Search for the cell housing the specified text and yield its [x, y] center coordinate. 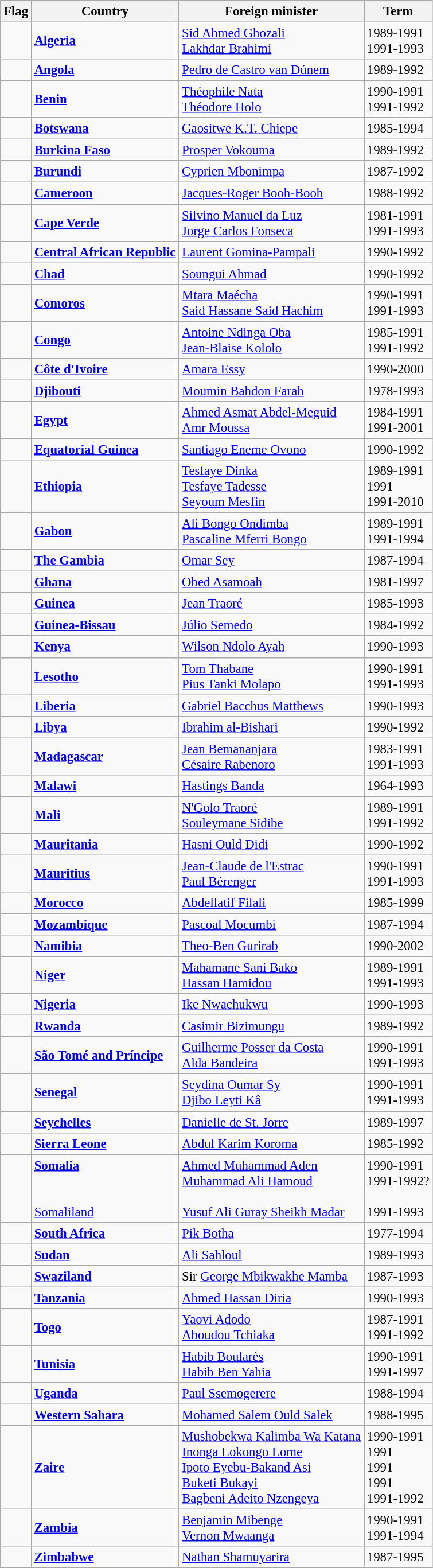
Santiago Eneme Ovono [272, 449]
Gabon [104, 531]
1985-19911991-1992 [398, 340]
1990-2000 [398, 369]
Théophile NataThéodore Holo [272, 100]
Laurent Gomina-Pampali [272, 252]
Ike Nwachukwu [272, 1005]
Chad [104, 274]
Comoros [104, 303]
1977-1994 [398, 1233]
Côte d'Ivoire [104, 369]
Mozambique [104, 925]
Egypt [104, 420]
1987-1992 [398, 172]
1990-19911991-1992?1991-1993 [398, 1189]
1987-19911991-1992 [398, 1328]
Theo-Ben Gurirab [272, 946]
Kenya [104, 647]
Sudan [104, 1255]
Casimir Bizimungu [272, 1026]
1981-19911991-1993 [398, 223]
Danielle de St. Jorre [272, 1122]
Swaziland [104, 1277]
Mushobekwa Kalimba Wa KatanaInonga Lokongo LomeIpoto Eyebu-Bakand AsiBuketi BukayiBagbeni Adeito Nzengeya [272, 1468]
1985-1992 [398, 1143]
Gaositwe K.T. Chiepe [272, 129]
Western Sahara [104, 1415]
Paul Ssemogerere [272, 1394]
Burundi [104, 172]
1983-19911991-1993 [398, 756]
Togo [104, 1328]
Benin [104, 100]
Ali Sahloul [272, 1255]
Burkina Faso [104, 150]
Omar Sey [272, 561]
1990-2002 [398, 946]
1987-1995 [398, 1557]
Liberia [104, 706]
Ibrahim al-Bishari [272, 727]
1989-199119911991-2010 [398, 487]
1989-19911991-1992 [398, 815]
Rwanda [104, 1026]
1985-1994 [398, 129]
Cyprien Mbonimpa [272, 172]
Tunisia [104, 1364]
Hastings Banda [272, 786]
Jean BemananjaraCésaire Rabenoro [272, 756]
Lesotho [104, 676]
Pik Botha [272, 1233]
Zaire [104, 1468]
Niger [104, 975]
Gabriel Bacchus Matthews [272, 706]
Country [104, 11]
Amara Essy [272, 369]
Nathan Shamuyarira [272, 1557]
Tom ThabanePius Tanki Molapo [272, 676]
Pedro de Castro van Dúnem [272, 70]
1989-1997 [398, 1122]
SomaliaSomaliland [104, 1189]
1985-1999 [398, 903]
Abdellatif Filali [272, 903]
N'Golo TraoréSouleymane Sidibe [272, 815]
Botswana [104, 129]
Ahmed Muhammad AdenMuhammad Ali HamoudYusuf Ali Guray Sheikh Madar [272, 1189]
Libya [104, 727]
1978-1993 [398, 391]
1990-19911991199119911991-1992 [398, 1468]
Obed Asamoah [272, 582]
1987-1993 [398, 1277]
Ethiopia [104, 487]
1988-1994 [398, 1394]
1988-1995 [398, 1415]
Algeria [104, 41]
Flag [16, 11]
Jean-Claude de l'EstracPaul Bérenger [272, 873]
Habib BoularèsHabib Ben Yahia [272, 1364]
Djibouti [104, 391]
1989-1993 [398, 1255]
Ali Bongo OndimbaPascaline Mferri Bongo [272, 531]
Cameroon [104, 193]
Seydina Oumar SyDjibo Leyti Kâ [272, 1092]
Malawi [104, 786]
Cape Verde [104, 223]
Nigeria [104, 1005]
Zambia [104, 1528]
1984-19911991-2001 [398, 420]
The Gambia [104, 561]
Ahmed Asmat Abdel-MeguidAmr Moussa [272, 420]
Moumin Bahdon Farah [272, 391]
Namibia [104, 946]
Tanzania [104, 1298]
1981-1997 [398, 582]
Guinea-Bissau [104, 625]
Guilherme Posser da CostaAlda Bandeira [272, 1056]
Sierra Leone [104, 1143]
Central African Republic [104, 252]
Congo [104, 340]
Antoine Ndinga ObaJean-Blaise Kololo [272, 340]
Foreign minister [272, 11]
Ghana [104, 582]
1988-1992 [398, 193]
1964-1993 [398, 786]
Mauritania [104, 845]
Seychelles [104, 1122]
1990-19911991-1992 [398, 100]
Pascoal Mocumbi [272, 925]
Abdul Karim Koroma [272, 1143]
Hasni Ould Didi [272, 845]
Mtara MaéchaSaid Hassane Said Hachim [272, 303]
Benjamin MibengeVernon Mwaanga [272, 1528]
Silvino Manuel da LuzJorge Carlos Fonseca [272, 223]
Jean Traoré [272, 604]
1990-19911991-1997 [398, 1364]
Mahamane Sani BakoHassan Hamidou [272, 975]
Sid Ahmed GhozaliLakhdar Brahimi [272, 41]
1989-19911991-1994 [398, 531]
South Africa [104, 1233]
Angola [104, 70]
Ahmed Hassan Diria [272, 1298]
Uganda [104, 1394]
Prosper Vokouma [272, 150]
Term [398, 11]
Wilson Ndolo Ayah [272, 647]
Morocco [104, 903]
Jacques-Roger Booh-Booh [272, 193]
Zimbabwe [104, 1557]
Guinea [104, 604]
São Tomé and Príncipe [104, 1056]
1990-19911991-1994 [398, 1528]
Mauritius [104, 873]
Senegal [104, 1092]
Tesfaye DinkaTesfaye TadesseSeyoum Mesfin [272, 487]
Soungui Ahmad [272, 274]
1984-1992 [398, 625]
Sir George Mbikwakhe Mamba [272, 1277]
Madagascar [104, 756]
Júlio Semedo [272, 625]
Mohamed Salem Ould Salek [272, 1415]
Yaovi AdodoAboudou Tchiaka [272, 1328]
Mali [104, 815]
1985-1993 [398, 604]
Equatorial Guinea [104, 449]
